Output the (x, y) coordinate of the center of the cell containing the given text.  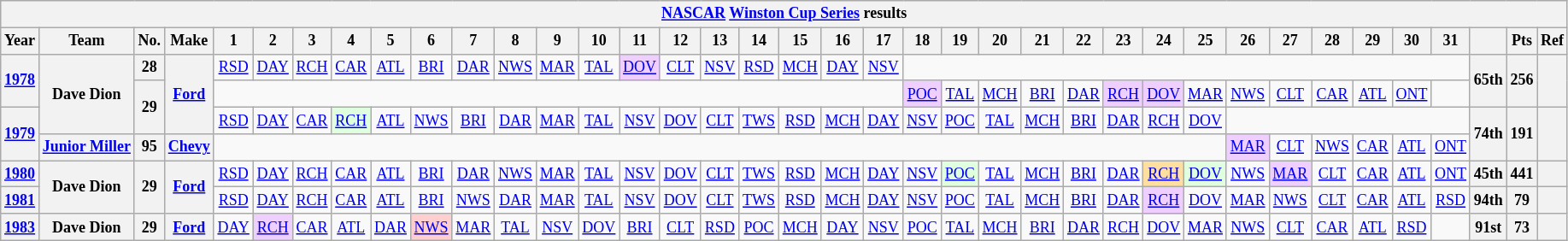
25 (1206, 41)
65th (1489, 80)
31 (1451, 41)
1978 (21, 80)
1983 (21, 227)
13 (719, 41)
8 (516, 41)
Make (189, 41)
256 (1522, 80)
6 (431, 41)
30 (1412, 41)
1 (233, 41)
Junior Miller (86, 147)
15 (800, 41)
2 (273, 41)
Year (21, 41)
1979 (21, 133)
45th (1489, 174)
22 (1084, 41)
191 (1522, 133)
10 (599, 41)
Team (86, 41)
3 (312, 41)
23 (1123, 41)
79 (1522, 200)
73 (1522, 227)
26 (1248, 41)
Chevy (189, 147)
NASCAR Winston Cup Series results (784, 14)
11 (640, 41)
18 (923, 41)
91st (1489, 227)
7 (473, 41)
9 (557, 41)
No. (149, 41)
95 (149, 147)
20 (1000, 41)
Ref (1553, 41)
94th (1489, 200)
27 (1290, 41)
1980 (21, 174)
12 (680, 41)
441 (1522, 174)
24 (1164, 41)
Pts (1522, 41)
5 (391, 41)
17 (884, 41)
74th (1489, 133)
19 (960, 41)
16 (843, 41)
14 (759, 41)
21 (1042, 41)
4 (351, 41)
1981 (21, 200)
